For the text-containing cell, return its midpoint in (X, Y) coordinate format. 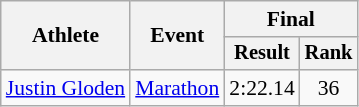
Justin Gloden (66, 88)
Athlete (66, 36)
36 (329, 88)
Rank (329, 54)
Result (262, 54)
2:22.14 (262, 88)
Final (290, 19)
Marathon (177, 88)
Event (177, 36)
